From the cell containing the given text, extract its center point as [X, Y] coordinate. 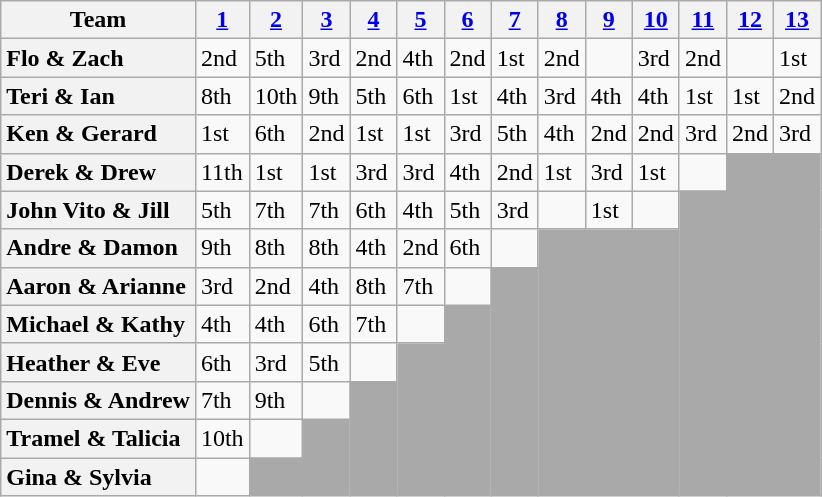
11 [702, 20]
Andre & Damon [98, 248]
Dennis & Andrew [98, 400]
2 [276, 20]
Gina & Sylvia [98, 477]
Michael & Kathy [98, 324]
Ken & Gerard [98, 134]
13 [798, 20]
11th [222, 172]
7 [514, 20]
4 [374, 20]
Teri & Ian [98, 96]
6 [468, 20]
Heather & Eve [98, 362]
Derek & Drew [98, 172]
5 [420, 20]
3 [326, 20]
9 [608, 20]
Flo & Zach [98, 58]
Aaron & Arianne [98, 286]
John Vito & Jill [98, 210]
Team [98, 20]
1 [222, 20]
8 [562, 20]
10 [656, 20]
Tramel & Talicia [98, 438]
12 [750, 20]
